Scan for the cell matching the given text and deliver its (X, Y) coordinate at center. 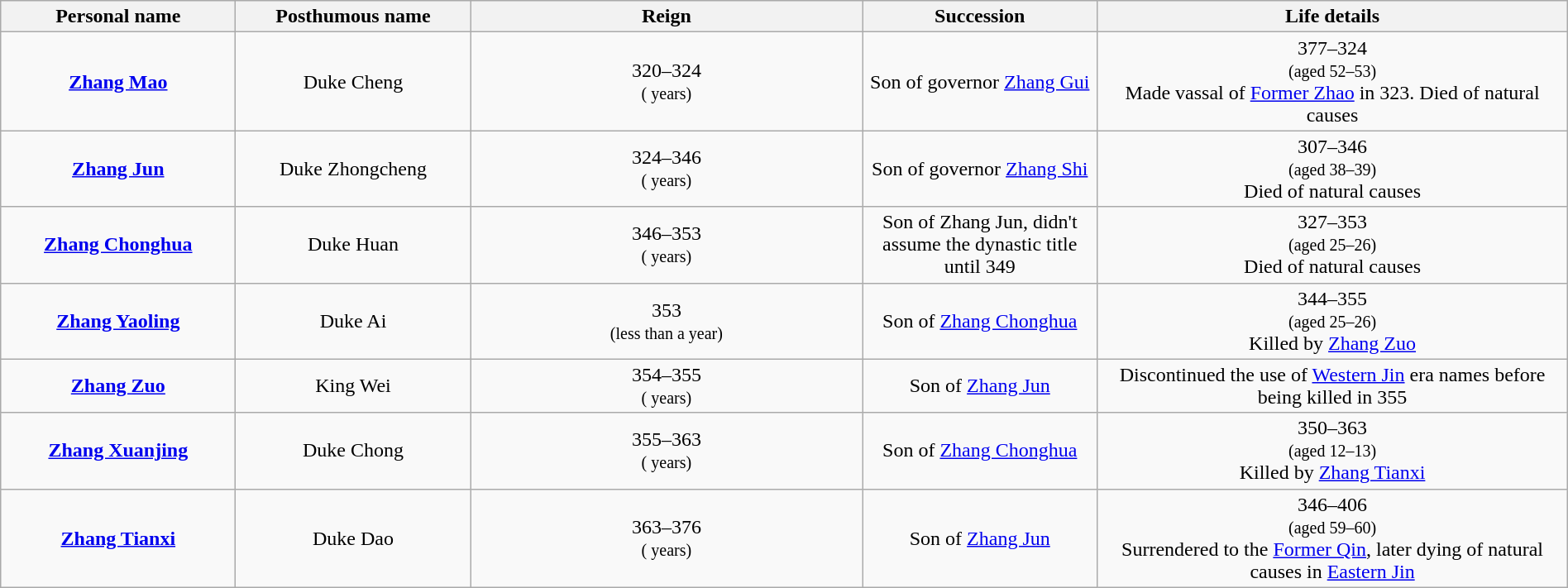
Zhang Zuo (118, 385)
Duke Ai (353, 321)
346–406(aged 59–60)Surrendered to the Former Qin, later dying of natural causes in Eastern Jin (1332, 538)
363–376( years) (667, 538)
346–353( years) (667, 245)
Zhang Tianxi (118, 538)
Discontinued the use of Western Jin era names before being killed in 355 (1332, 385)
Duke Chong (353, 451)
Reign (667, 17)
Posthumous name (353, 17)
Duke Huan (353, 245)
327–353(aged 25–26)Died of natural causes (1332, 245)
King Wei (353, 385)
Zhang Xuanjing (118, 451)
355–363( years) (667, 451)
324–346( years) (667, 169)
Son of Zhang Jun, didn't assume the dynastic title until 349 (980, 245)
Son of governor Zhang Gui (980, 81)
Succession (980, 17)
Zhang Yaoling (118, 321)
Life details (1332, 17)
Duke Dao (353, 538)
350–363(aged 12–13)Killed by Zhang Tianxi (1332, 451)
344–355(aged 25–26)Killed by Zhang Zuo (1332, 321)
Duke Zhongcheng (353, 169)
Personal name (118, 17)
377–324(aged 52–53)Made vassal of Former Zhao in 323. Died of natural causes (1332, 81)
307–346(aged 38–39)Died of natural causes (1332, 169)
Zhang Chonghua (118, 245)
353(less than a year) (667, 321)
Zhang Mao (118, 81)
Zhang Jun (118, 169)
Duke Cheng (353, 81)
Son of governor Zhang Shi (980, 169)
354–355( years) (667, 385)
320–324( years) (667, 81)
